Identify which cell holds the provided text, then report its [X, Y] central coordinate. 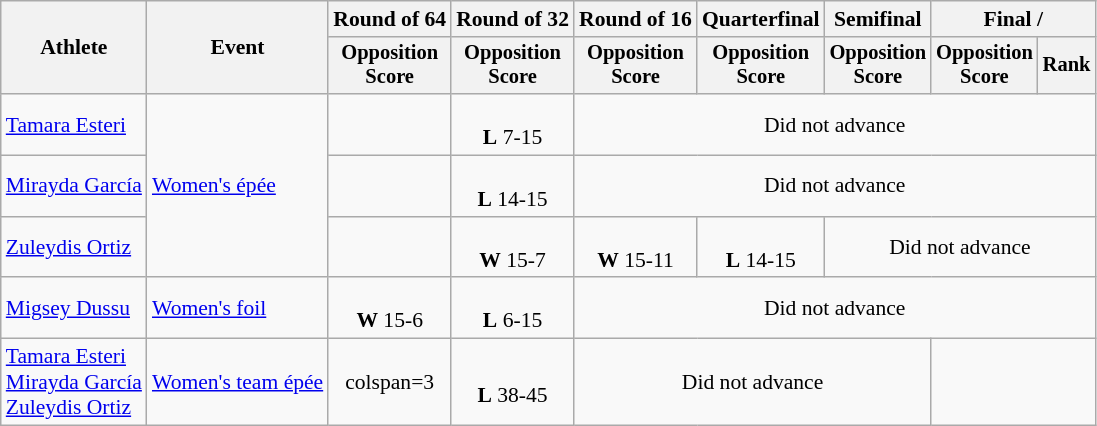
W 15-11 [636, 248]
Final / [1013, 19]
Athlete [74, 48]
Round of 32 [512, 19]
L 38-45 [512, 382]
Quarterfinal [761, 19]
L 7-15 [512, 124]
Round of 16 [636, 19]
Mirayda García [74, 186]
W 15-6 [390, 308]
Tamara Esteri [74, 124]
Migsey Dussu [74, 308]
Tamara Esteri Mirayda García Zuleydis Ortiz [74, 382]
Rank [1067, 66]
Semifinal [878, 19]
colspan=3 [390, 382]
Women's épée [238, 186]
Women's foil [238, 308]
Women's team épée [238, 382]
Event [238, 48]
L 6-15 [512, 308]
Zuleydis Ortiz [74, 248]
W 15-7 [512, 248]
Round of 64 [390, 19]
